Pinpoint the cell where the given text exists, returning its [x, y] midpoint coordinate. 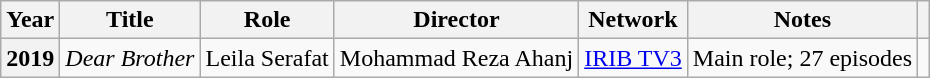
Dear Brother [130, 58]
IRIB TV3 [634, 58]
Main role; 27 episodes [802, 58]
Notes [802, 20]
Network [634, 20]
2019 [30, 58]
Year [30, 20]
Role [267, 20]
Title [130, 20]
Mohammad Reza Ahanj [456, 58]
Leila Serafat [267, 58]
Director [456, 20]
